Extract the (x, y) coordinate from the center of the cell holding the provided text.  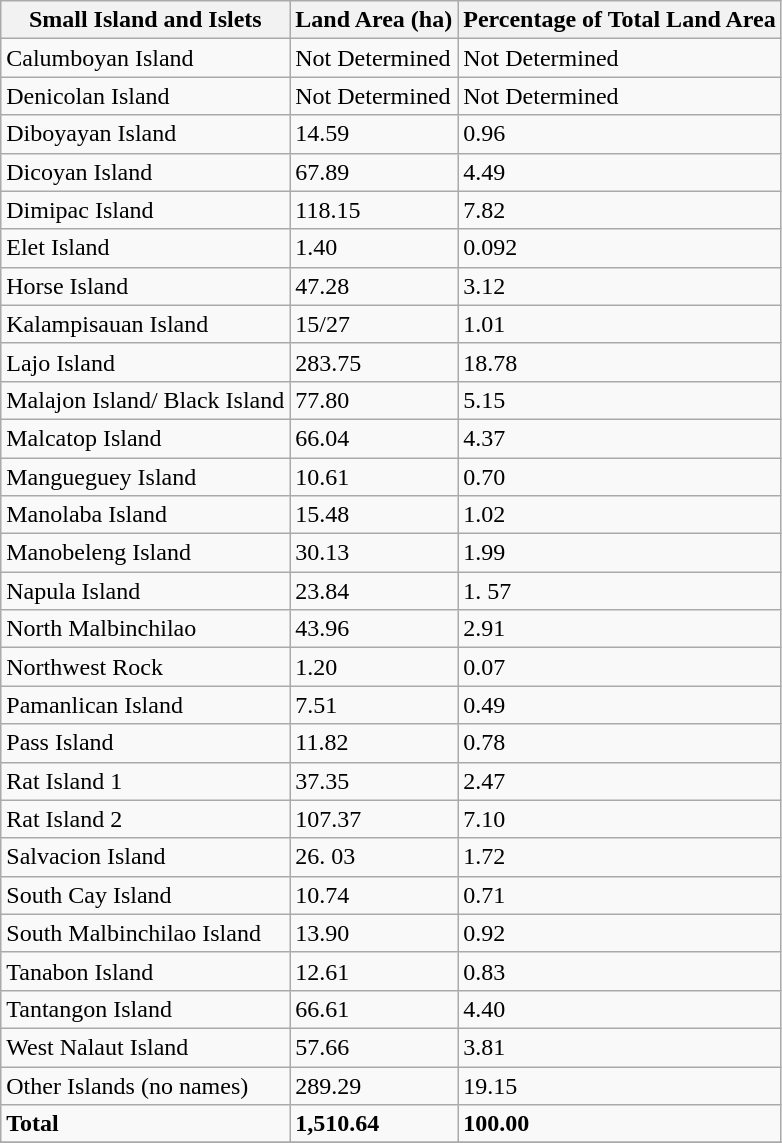
11.82 (374, 743)
1.01 (620, 324)
1.20 (374, 667)
South Cay Island (146, 895)
57.66 (374, 1047)
Pamanlican Island (146, 705)
Manobeleng Island (146, 553)
1.72 (620, 857)
19.15 (620, 1085)
18.78 (620, 362)
0.07 (620, 667)
Malcatop Island (146, 438)
Lajo Island (146, 362)
Rat Island 1 (146, 781)
1.40 (374, 248)
107.37 (374, 819)
Land Area (ha) (374, 20)
Salvacion Island (146, 857)
26. 03 (374, 857)
5.15 (620, 400)
23.84 (374, 591)
0.71 (620, 895)
4.37 (620, 438)
Diboyayan Island (146, 134)
0.70 (620, 477)
Tantangon Island (146, 1009)
37.35 (374, 781)
12.61 (374, 971)
Horse Island (146, 286)
Rat Island 2 (146, 819)
30.13 (374, 553)
2.91 (620, 629)
283.75 (374, 362)
66.04 (374, 438)
Malajon Island/ Black Island (146, 400)
Mangueguey Island (146, 477)
1.99 (620, 553)
100.00 (620, 1124)
15.48 (374, 515)
Tanabon Island (146, 971)
North Malbinchilao (146, 629)
67.89 (374, 172)
0.96 (620, 134)
47.28 (374, 286)
1. 57 (620, 591)
118.15 (374, 210)
Percentage of Total Land Area (620, 20)
0.83 (620, 971)
Calumboyan Island (146, 58)
4.40 (620, 1009)
Elet Island (146, 248)
0.092 (620, 248)
1.02 (620, 515)
15/27 (374, 324)
0.78 (620, 743)
0.92 (620, 933)
7.51 (374, 705)
3.12 (620, 286)
Total (146, 1124)
West Nalaut Island (146, 1047)
Denicolan Island (146, 96)
Northwest Rock (146, 667)
Manolaba Island (146, 515)
10.74 (374, 895)
1,510.64 (374, 1124)
66.61 (374, 1009)
7.10 (620, 819)
Pass Island (146, 743)
0.49 (620, 705)
14.59 (374, 134)
Small Island and Islets (146, 20)
7.82 (620, 210)
10.61 (374, 477)
4.49 (620, 172)
Dicoyan Island (146, 172)
77.80 (374, 400)
Dimipac Island (146, 210)
13.90 (374, 933)
289.29 (374, 1085)
Napula Island (146, 591)
43.96 (374, 629)
Kalampisauan Island (146, 324)
2.47 (620, 781)
Other Islands (no names) (146, 1085)
3.81 (620, 1047)
South Malbinchilao Island (146, 933)
